Identify which cell holds the provided text, then report its (x, y) central coordinate. 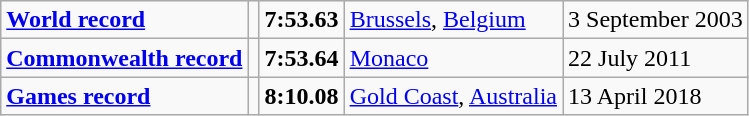
13 April 2018 (656, 96)
7:53.63 (302, 20)
22 July 2011 (656, 58)
3 September 2003 (656, 20)
7:53.64 (302, 58)
8:10.08 (302, 96)
Games record (124, 96)
Monaco (453, 58)
World record (124, 20)
Commonwealth record (124, 58)
Gold Coast, Australia (453, 96)
Brussels, Belgium (453, 20)
